Identify which cell holds the provided text, then report its [x, y] central coordinate. 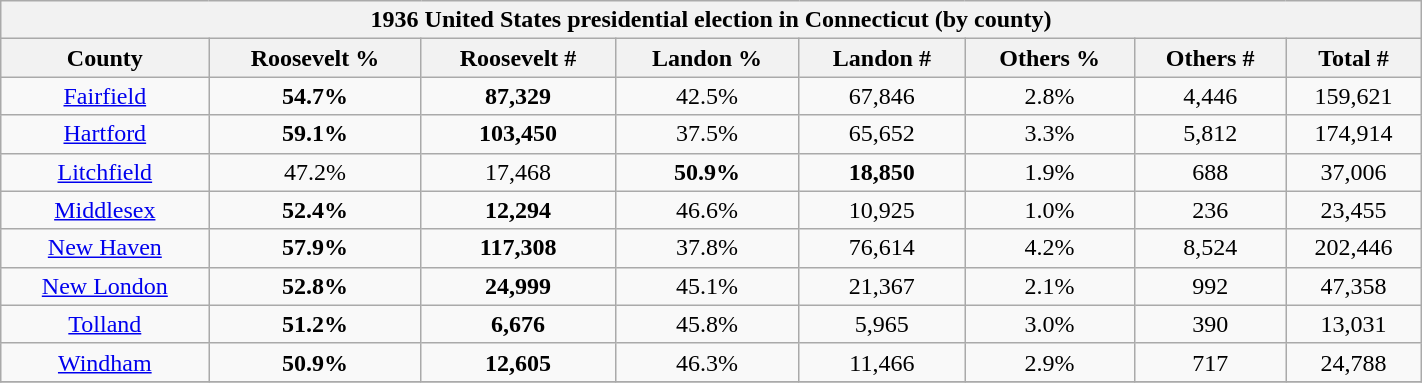
New London [105, 286]
Roosevelt % [315, 58]
23,455 [1354, 210]
390 [1210, 324]
Others # [1210, 58]
1936 United States presidential election in Connecticut (by county) [711, 20]
24,999 [518, 286]
24,788 [1354, 362]
103,450 [518, 134]
Windham [105, 362]
17,468 [518, 172]
52.4% [315, 210]
10,925 [882, 210]
202,446 [1354, 248]
117,308 [518, 248]
2.9% [1050, 362]
2.1% [1050, 286]
12,605 [518, 362]
42.5% [707, 96]
Tolland [105, 324]
Landon # [882, 58]
992 [1210, 286]
52.8% [315, 286]
46.3% [707, 362]
87,329 [518, 96]
54.7% [315, 96]
159,621 [1354, 96]
8,524 [1210, 248]
67,846 [882, 96]
37,006 [1354, 172]
County [105, 58]
11,466 [882, 362]
37.8% [707, 248]
47.2% [315, 172]
4,446 [1210, 96]
Others % [1050, 58]
45.8% [707, 324]
236 [1210, 210]
3.0% [1050, 324]
21,367 [882, 286]
Middlesex [105, 210]
Roosevelt # [518, 58]
59.1% [315, 134]
4.2% [1050, 248]
6,676 [518, 324]
46.6% [707, 210]
Landon % [707, 58]
174,914 [1354, 134]
51.2% [315, 324]
5,812 [1210, 134]
5,965 [882, 324]
65,652 [882, 134]
Litchfield [105, 172]
18,850 [882, 172]
Total # [1354, 58]
76,614 [882, 248]
13,031 [1354, 324]
3.3% [1050, 134]
47,358 [1354, 286]
1.0% [1050, 210]
12,294 [518, 210]
New Haven [105, 248]
37.5% [707, 134]
688 [1210, 172]
2.8% [1050, 96]
57.9% [315, 248]
45.1% [707, 286]
Hartford [105, 134]
Fairfield [105, 96]
717 [1210, 362]
1.9% [1050, 172]
